Scan for the cell matching the given text and deliver its (X, Y) coordinate at center. 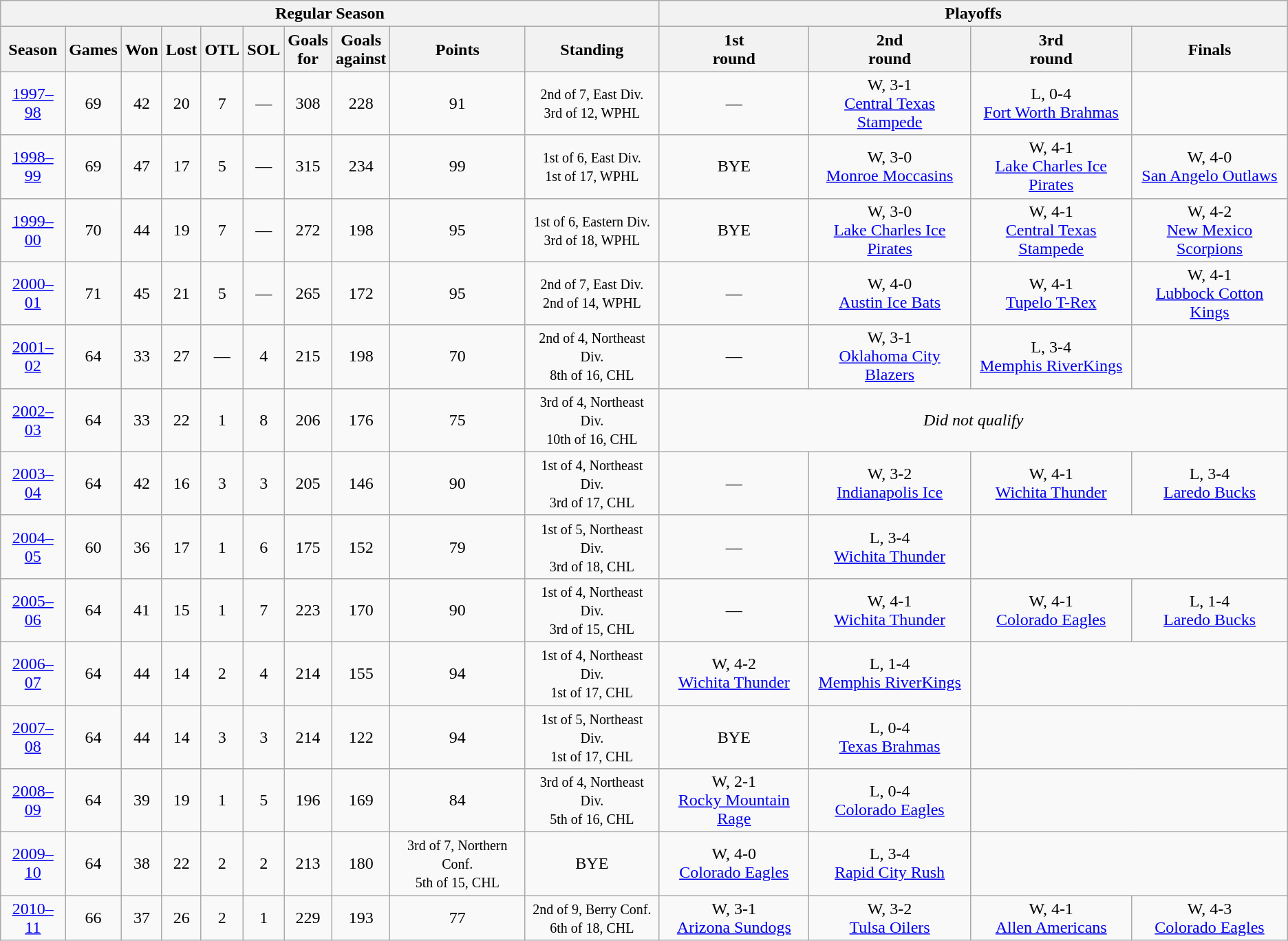
Lost (181, 50)
38 (142, 864)
Won (142, 50)
W, 4-0Colorado Eagles (734, 864)
229 (308, 918)
W, 4-1Central Texas Stampede (1051, 230)
20 (181, 103)
1st of 6, East Div.1st of 17, WPHL (592, 167)
41 (142, 610)
152 (361, 547)
2008–09 (33, 801)
L, 1-4Laredo Bucks (1210, 610)
2009–10 (33, 864)
2001–02 (33, 357)
91 (458, 103)
W, 3-1Arizona Sundogs (734, 918)
21 (181, 293)
1stround (734, 50)
79 (458, 547)
2ndround (890, 50)
16 (181, 483)
193 (361, 918)
2006–07 (33, 673)
W, 3-1Oklahoma City Blazers (890, 357)
L, 0-4Fort Worth Brahmas (1051, 103)
234 (361, 167)
1st of 5, Northeast Div.1st of 17, CHL (592, 737)
2nd of 7, East Div.3rd of 12, WPHL (592, 103)
W, 4-1Lubbock Cotton Kings (1210, 293)
W, 4-2Wichita Thunder (734, 673)
265 (308, 293)
L, 0-4Colorado Eagles (890, 801)
1st of 6, Eastern Div.3rd of 18, WPHL (592, 230)
2002–03 (33, 420)
223 (308, 610)
Points (458, 50)
71 (94, 293)
L, 0-4Texas Brahmas (890, 737)
205 (308, 483)
175 (308, 547)
Season (33, 50)
66 (94, 918)
47 (142, 167)
215 (308, 357)
W, 3-2Indianapolis Ice (890, 483)
39 (142, 801)
27 (181, 357)
75 (458, 420)
84 (458, 801)
60 (94, 547)
L, 1-4Memphis RiverKings (890, 673)
213 (308, 864)
SOL (264, 50)
228 (361, 103)
L, 3-4Rapid City Rush (890, 864)
36 (142, 547)
315 (308, 167)
Standing (592, 50)
W, 4-1Allen Americans (1051, 918)
122 (361, 737)
2000–01 (33, 293)
170 (361, 610)
2nd of 7, East Div.2nd of 14, WPHL (592, 293)
3rd of 4, Northeast Div.10th of 16, CHL (592, 420)
8 (264, 420)
45 (142, 293)
206 (308, 420)
W, 4-1Lake Charles Ice Pirates (1051, 167)
Games (94, 50)
272 (308, 230)
W, 3-1Central Texas Stampede (890, 103)
1998–99 (33, 167)
W, 4-3Colorado Eagles (1210, 918)
1st of 5, Northeast Div.3rd of 18, CHL (592, 547)
W, 3-0Lake Charles Ice Pirates (890, 230)
26 (181, 918)
W, 4-1Tupelo T-Rex (1051, 293)
6 (264, 547)
77 (458, 918)
169 (361, 801)
2003–04 (33, 483)
L, 3-4Wichita Thunder (890, 547)
3rdround (1051, 50)
Finals (1210, 50)
2nd of 4, Northeast Div.8th of 16, CHL (592, 357)
2007–08 (33, 737)
15 (181, 610)
Goalsagainst (361, 50)
146 (361, 483)
OTL (222, 50)
3rd of 7, Northern Conf.5th of 15, CHL (458, 864)
W, 3-0Monroe Moccasins (890, 167)
180 (361, 864)
176 (361, 420)
2004–05 (33, 547)
Goalsfor (308, 50)
Regular Season (330, 14)
1st of 4, Northeast Div.1st of 17, CHL (592, 673)
W, 4-1Colorado Eagles (1051, 610)
2005–06 (33, 610)
L, 3-4Memphis RiverKings (1051, 357)
2nd of 9, Berry Conf.6th of 18, CHL (592, 918)
308 (308, 103)
3rd of 4, Northeast Div.5th of 16, CHL (592, 801)
99 (458, 167)
Playoffs (973, 14)
L, 3-4Laredo Bucks (1210, 483)
1st of 4, Northeast Div.3rd of 15, CHL (592, 610)
37 (142, 918)
W, 4-2New Mexico Scorpions (1210, 230)
W, 2-1Rocky Mountain Rage (734, 801)
155 (361, 673)
1st of 4, Northeast Div.3rd of 17, CHL (592, 483)
W, 3-2Tulsa Oilers (890, 918)
1999–00 (33, 230)
2010–11 (33, 918)
1997–98 (33, 103)
Did not qualify (973, 420)
196 (308, 801)
W, 4-0Austin Ice Bats (890, 293)
172 (361, 293)
W, 4-0San Angelo Outlaws (1210, 167)
